Provide the (X, Y) coordinate of the cell's center where the given text is located.  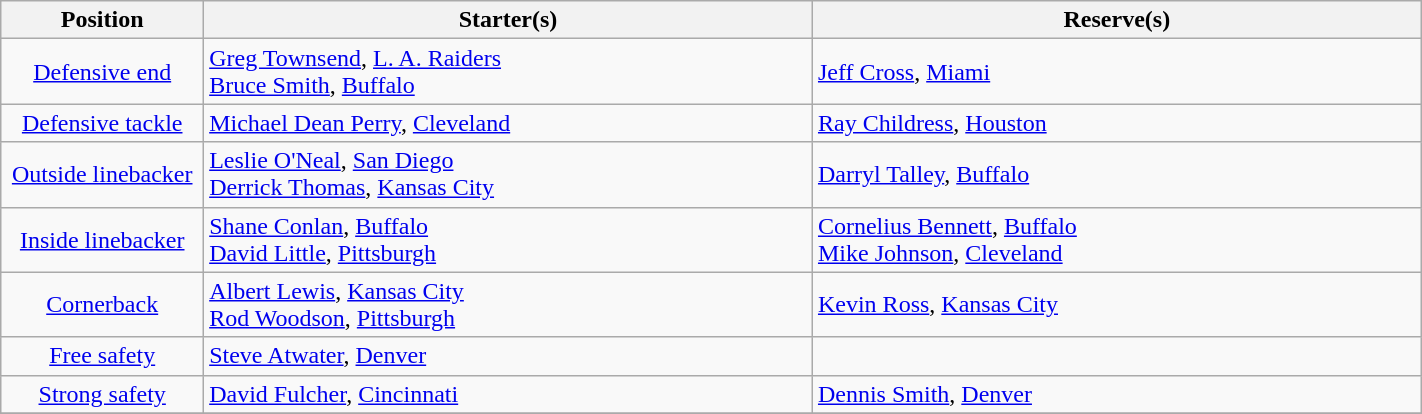
Michael Dean Perry, Cleveland (508, 123)
Defensive tackle (102, 123)
Starter(s) (508, 20)
Shane Conlan, Buffalo David Little, Pittsburgh (508, 240)
Position (102, 20)
Reserve(s) (1116, 20)
Darryl Talley, Buffalo (1116, 174)
Inside linebacker (102, 240)
Free safety (102, 356)
Outside linebacker (102, 174)
Defensive end (102, 72)
Steve Atwater, Denver (508, 356)
Albert Lewis, Kansas City Rod Woodson, Pittsburgh (508, 304)
Cornerback (102, 304)
Cornelius Bennett, Buffalo Mike Johnson, Cleveland (1116, 240)
Strong safety (102, 394)
Kevin Ross, Kansas City (1116, 304)
Dennis Smith, Denver (1116, 394)
Greg Townsend, L. A. Raiders Bruce Smith, Buffalo (508, 72)
Ray Childress, Houston (1116, 123)
David Fulcher, Cincinnati (508, 394)
Leslie O'Neal, San Diego Derrick Thomas, Kansas City (508, 174)
Jeff Cross, Miami (1116, 72)
